Extract the (X, Y) coordinate from the center of the cell holding the provided text.  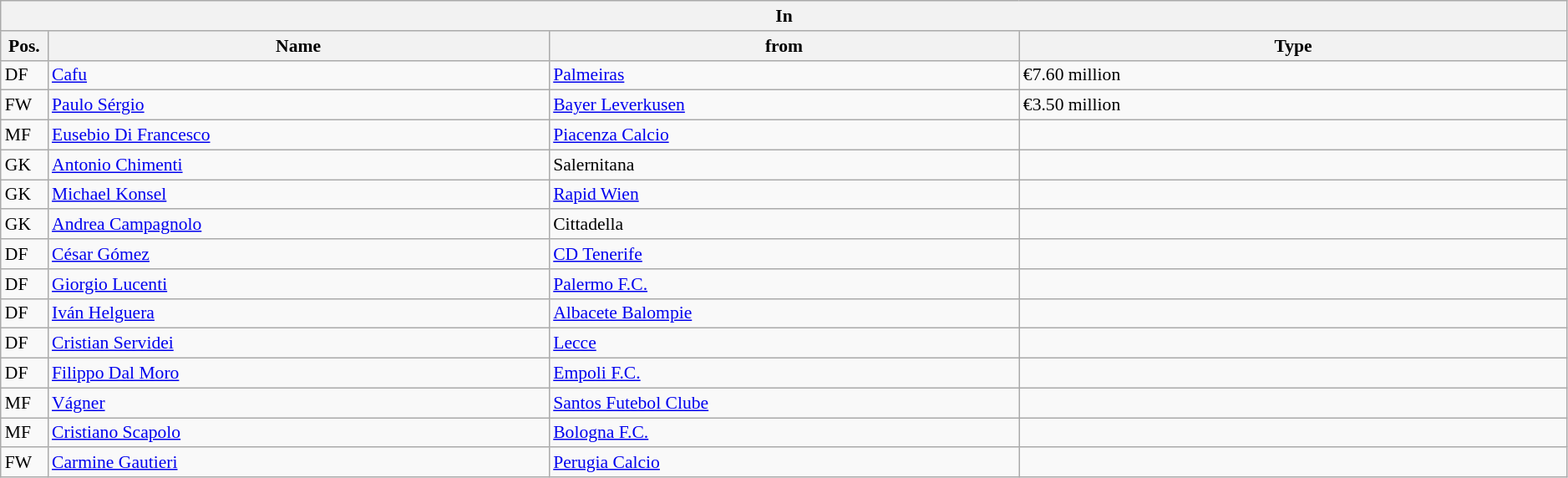
Eusebio Di Francesco (298, 135)
Carmine Gautieri (298, 463)
Piacenza Calcio (784, 135)
Rapid Wien (784, 195)
Lecce (784, 343)
Iván Helguera (298, 313)
Empoli F.C. (784, 374)
€3.50 million (1293, 105)
€7.60 million (1293, 75)
Santos Futebol Clube (784, 403)
Andrea Campagnolo (298, 225)
Antonio Chimenti (298, 165)
In (784, 16)
Michael Konsel (298, 195)
Giorgio Lucenti (298, 284)
Filippo Dal Moro (298, 374)
Palmeiras (784, 75)
César Gómez (298, 254)
Salernitana (784, 165)
Vágner (298, 403)
Pos. (24, 46)
Perugia Calcio (784, 463)
Albacete Balompie (784, 313)
from (784, 46)
Bayer Leverkusen (784, 105)
Cristiano Scapolo (298, 433)
Palermo F.C. (784, 284)
Paulo Sérgio (298, 105)
CD Tenerife (784, 254)
Cittadella (784, 225)
Name (298, 46)
Type (1293, 46)
Cafu (298, 75)
Bologna F.C. (784, 433)
Cristian Servidei (298, 343)
